For the text-containing cell, return its midpoint in [X, Y] coordinate format. 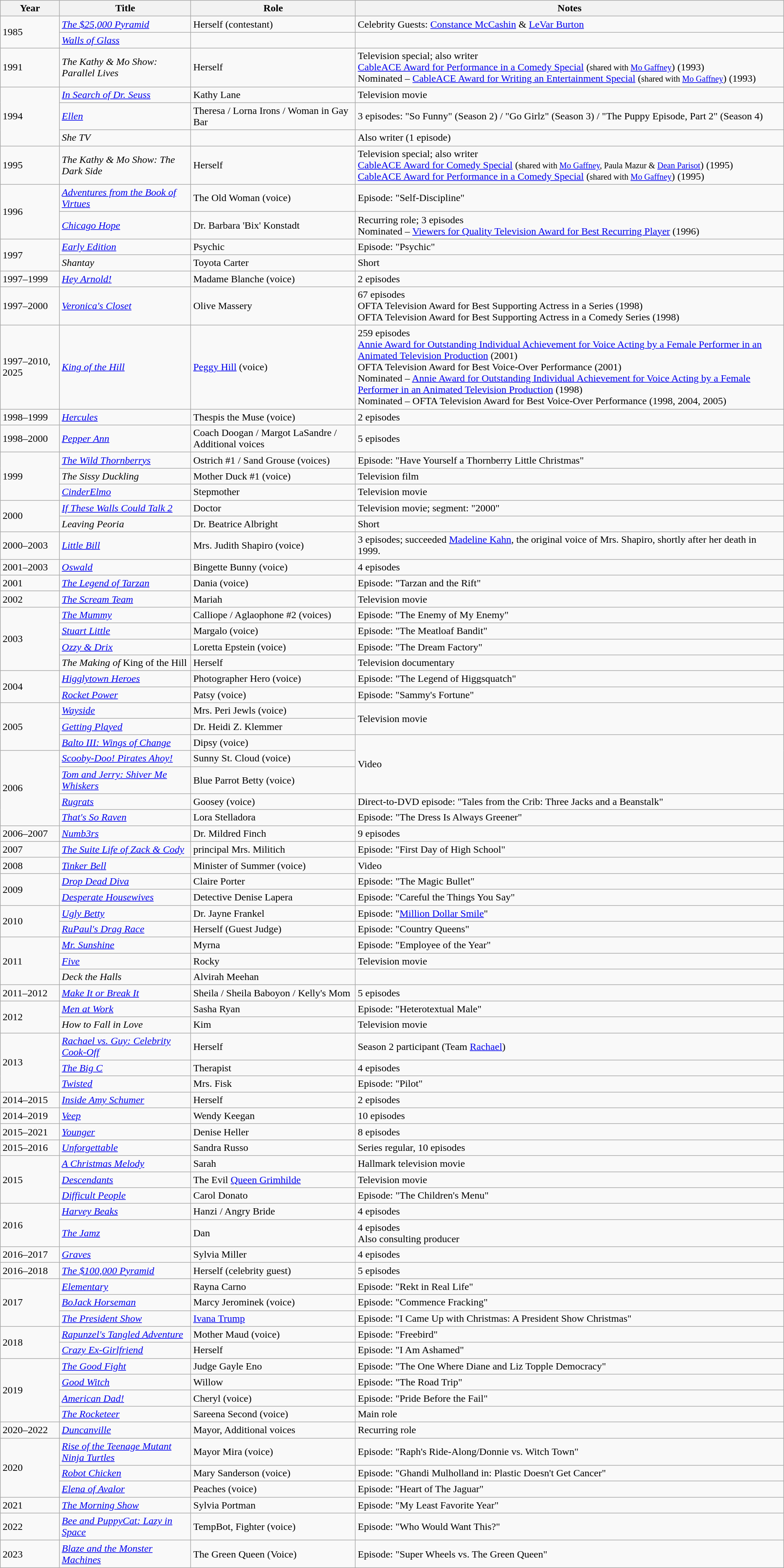
Men at Work [125, 1009]
Ostrich #1 / Sand Grouse (voices) [273, 460]
2000–2003 [30, 545]
Episode: "Rekt in Real Life" [570, 1287]
The Mummy [125, 615]
Tinker Bell [125, 865]
Dr. Barbara 'Bix' Konstadt [273, 225]
Lora Stelladora [273, 818]
Episode: "Pride Before the Fail" [570, 1398]
Veep [125, 1116]
The Suite Life of Zack & Cody [125, 849]
Coach Doogan / Margot LaSandre / Additional voices [273, 439]
Sandra Russo [273, 1148]
Inside Amy Schumer [125, 1100]
Episode: "Tarzan and the Rift" [570, 583]
Recurring role; 3 episodesNominated – Viewers for Quality Television Award for Best Recurring Player (1996) [570, 225]
Episode: "Super Wheels vs. The Green Queen" [570, 1554]
Ellen [125, 116]
Episode: "Country Queens" [570, 929]
Sasha Ryan [273, 1009]
Main role [570, 1414]
2001 [30, 583]
American Dad! [125, 1398]
principal Mrs. Militich [273, 849]
The Wild Thornberrys [125, 460]
Stepmother [273, 492]
Ugly Betty [125, 913]
Mother Maud (voice) [273, 1334]
1999 [30, 476]
Episode: "I Am Ashamed" [570, 1350]
The Making of King of the Hill [125, 663]
Tom and Jerry: Shiver Me Whiskers [125, 780]
Numb3rs [125, 833]
She TV [125, 138]
Denise Heller [273, 1132]
2014–2019 [30, 1116]
Herself (celebrity guest) [273, 1271]
Wayside [125, 711]
Scooby-Doo! Pirates Ahoy! [125, 758]
Make It or Break It [125, 993]
10 episodes [570, 1116]
Sylvia Miller [273, 1255]
Rocky [273, 961]
Direct-to-DVD episode: "Tales from the Crib: Three Jacks and a Beanstalk" [570, 802]
Adventures from the Book of Virtues [125, 198]
Episode: "Sammy's Fortune" [570, 695]
Goosey (voice) [273, 802]
A Christmas Melody [125, 1163]
How to Fall in Love [125, 1025]
2023 [30, 1554]
Episode: "Heterotextual Male" [570, 1009]
Elementary [125, 1287]
1997–1999 [30, 279]
2010 [30, 921]
Deck the Halls [125, 977]
Wendy Keegan [273, 1116]
Veronica's Closet [125, 306]
2013 [30, 1062]
Loretta Epstein (voice) [273, 647]
Good Witch [125, 1382]
2020–2022 [30, 1430]
Elena of Avalor [125, 1489]
2016–2017 [30, 1255]
2011–2012 [30, 993]
2016 [30, 1225]
Dr. Jayne Frankel [273, 913]
Episode: "Have Yourself a Thornberry Little Christmas" [570, 460]
Sylvia Portman [273, 1505]
Episode: "The Magic Bullet" [570, 881]
Dr. Heidi Z. Klemmer [273, 727]
8 episodes [570, 1132]
Margalo (voice) [273, 631]
1998–2000 [30, 439]
Episode: "The Meatloaf Bandit" [570, 631]
Episode: "Raph's Ride-Along/Donnie vs. Witch Town" [570, 1452]
Season 2 participant (Team Rachael) [570, 1046]
Peaches (voice) [273, 1489]
Photographer Hero (voice) [273, 679]
2006–2007 [30, 833]
Balto III: Wings of Change [125, 743]
Mrs. Fisk [273, 1084]
Herself (contestant) [273, 24]
2006 [30, 788]
Difficult People [125, 1196]
Episode: "Million Dollar Smile" [570, 913]
Television film [570, 476]
Episode: "Self-Discipline" [570, 198]
Mariah [273, 599]
The Kathy & Mo Show: The Dark Side [125, 165]
The Jamz [125, 1233]
Celebrity Guests: Constance McCashin & LeVar Burton [570, 24]
The Morning Show [125, 1505]
Pepper Ann [125, 439]
Episode: "The Road Trip" [570, 1382]
Episode: "Psychic" [570, 247]
CinderElmo [125, 492]
Thespis the Muse (voice) [273, 417]
Title [125, 8]
Descendants [125, 1180]
Peggy Hill (voice) [273, 367]
Episode: "Heart of The Jaguar" [570, 1489]
2022 [30, 1527]
Episode: "Who Would Want This?" [570, 1527]
Mayor, Additional voices [273, 1430]
Episode: "Careful the Things You Say" [570, 897]
Also writer (1 episode) [570, 138]
Episode: "Freebird" [570, 1334]
Sheila / Sheila Baboyon / Kelly's Mom [273, 993]
2021 [30, 1505]
Getting Played [125, 727]
2012 [30, 1017]
Episode: "The Legend of Higgsquatch" [570, 679]
Episode: "My Least Favorite Year" [570, 1505]
Younger [125, 1132]
RuPaul's Drag Race [125, 929]
Television movie; segment: "2000" [570, 508]
1991 [30, 67]
Ozzy & Drix [125, 647]
Myrna [273, 945]
In Search of Dr. Seuss [125, 95]
The Old Woman (voice) [273, 198]
Walls of Glass [125, 40]
Role [273, 8]
Dr. Mildred Finch [273, 833]
Rocket Power [125, 695]
Episode: "The Dress Is Always Greener" [570, 818]
Rachael vs. Guy: Celebrity Cook-Off [125, 1046]
The Evil Queen Grimhilde [273, 1180]
Hey Arnold! [125, 279]
2008 [30, 865]
2015–2016 [30, 1148]
The $100,000 Pyramid [125, 1271]
Dipsy (voice) [273, 743]
Mrs. Peri Jewls (voice) [273, 711]
The Scream Team [125, 599]
2005 [30, 727]
Claire Porter [273, 881]
Hanzi / Angry Bride [273, 1212]
Madame Blanche (voice) [273, 279]
Ivana Trump [273, 1318]
Minister of Summer (voice) [273, 865]
The Sissy Duckling [125, 476]
Hallmark television movie [570, 1163]
The Legend of Tarzan [125, 583]
Dr. Beatrice Albright [273, 524]
Stuart Little [125, 631]
Mother Duck #1 (voice) [273, 476]
3 episodes: "So Funny" (Season 2) / "Go Girlz" (Season 3) / "The Puppy Episode, Part 2" (Season 4) [570, 116]
Episode: "First Day of High School" [570, 849]
Kathy Lane [273, 95]
2003 [30, 639]
Blaze and the Monster Machines [125, 1554]
Detective Denise Lapera [273, 897]
Kim [273, 1025]
1985 [30, 32]
Patsy (voice) [273, 695]
Calliope / Aglaophone #2 (voices) [273, 615]
Television documentary [570, 663]
1994 [30, 116]
1997–2010, 2025 [30, 367]
9 episodes [570, 833]
4 episodesAlso consulting producer [570, 1233]
2015 [30, 1179]
Chicago Hope [125, 225]
Therapist [273, 1068]
1995 [30, 165]
Carol Donato [273, 1196]
Dania (voice) [273, 583]
The Rocketeer [125, 1414]
Episode: "The Enemy of My Enemy" [570, 615]
Willow [273, 1382]
2016–2018 [30, 1271]
Alvirah Meehan [273, 977]
Robot Chicken [125, 1473]
Episode: "The Dream Factory" [570, 647]
Little Bill [125, 545]
Rayna Carno [273, 1287]
Episode: "The Children's Menu" [570, 1196]
2001–2003 [30, 567]
2014–2015 [30, 1100]
The Good Fight [125, 1366]
The Green Queen (Voice) [273, 1554]
Desperate Housewives [125, 897]
Rise of the Teenage Mutant Ninja Turtles [125, 1452]
Judge Gayle Eno [273, 1366]
Episode: "The One Where Diane and Liz Topple Democracy" [570, 1366]
Shantay [125, 263]
1996 [30, 211]
1997 [30, 255]
2000 [30, 516]
Cheryl (voice) [273, 1398]
If These Walls Could Talk 2 [125, 508]
Hercules [125, 417]
2018 [30, 1342]
1997–2000 [30, 306]
TempBot, Fighter (voice) [273, 1527]
Series regular, 10 episodes [570, 1148]
Higglytown Heroes [125, 679]
Episode: "Pilot" [570, 1084]
The $25,000 Pyramid [125, 24]
Rapunzel's Tangled Adventure [125, 1334]
Herself (Guest Judge) [273, 929]
Episode: "Employee of the Year" [570, 945]
Sarah [273, 1163]
Harvey Beaks [125, 1212]
Graves [125, 1255]
2017 [30, 1302]
Toyota Carter [273, 263]
Duncanville [125, 1430]
Episode: "Commence Fracking" [570, 1302]
Rugrats [125, 802]
Early Edition [125, 247]
2009 [30, 889]
Oswald [125, 567]
The Big C [125, 1068]
That's So Raven [125, 818]
The Kathy & Mo Show: Parallel Lives [125, 67]
Recurring role [570, 1430]
Mayor Mira (voice) [273, 1452]
Mrs. Judith Shapiro (voice) [273, 545]
Drop Dead Diva [125, 881]
Twisted [125, 1084]
2019 [30, 1390]
Theresa / Lorna Irons / Woman in Gay Bar [273, 116]
Unforgettable [125, 1148]
2002 [30, 599]
Olive Massery [273, 306]
Episode: "I Came Up with Christmas: A President Show Christmas" [570, 1318]
2011 [30, 961]
1998–1999 [30, 417]
Sareena Second (voice) [273, 1414]
2015–2021 [30, 1132]
Sunny St. Cloud (voice) [273, 758]
Mr. Sunshine [125, 945]
Leaving Peoria [125, 524]
BoJack Horseman [125, 1302]
Dan [273, 1233]
Mary Sanderson (voice) [273, 1473]
Five [125, 961]
Doctor [273, 508]
King of the Hill [125, 367]
Year [30, 8]
2004 [30, 687]
Marcy Jerominek (voice) [273, 1302]
Notes [570, 8]
2007 [30, 849]
Crazy Ex-Girlfriend [125, 1350]
Bingette Bunny (voice) [273, 567]
Blue Parrot Betty (voice) [273, 780]
Psychic [273, 247]
3 episodes; succeeded Madeline Kahn, the original voice of Mrs. Shapiro, shortly after her death in 1999. [570, 545]
The President Show [125, 1318]
Bee and PuppyCat: Lazy in Space [125, 1527]
2020 [30, 1467]
Episode: "Ghandi Mulholland in: Plastic Doesn't Get Cancer" [570, 1473]
